Determine the (x, y) coordinate at the center of the cell enclosing the given text.  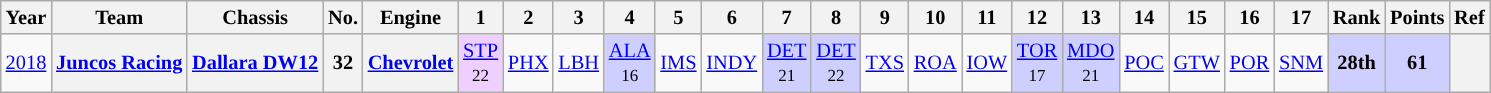
Dallara DW12 (255, 63)
2 (528, 17)
DET21 (786, 63)
61 (1417, 63)
GTW (1197, 63)
4 (630, 17)
9 (885, 17)
PHX (528, 63)
1 (480, 17)
POR (1250, 63)
14 (1144, 17)
11 (987, 17)
DET22 (836, 63)
Chassis (255, 17)
2018 (26, 63)
28th (1356, 63)
Year (26, 17)
IOW (987, 63)
13 (1090, 17)
12 (1037, 17)
32 (343, 63)
Juncos Racing (119, 63)
10 (936, 17)
17 (1301, 17)
3 (578, 17)
5 (678, 17)
Team (119, 17)
6 (732, 17)
15 (1197, 17)
SNM (1301, 63)
STP22 (480, 63)
TOR17 (1037, 63)
LBH (578, 63)
Chevrolet (410, 63)
INDY (732, 63)
ROA (936, 63)
Ref (1469, 17)
7 (786, 17)
8 (836, 17)
Engine (410, 17)
IMS (678, 63)
16 (1250, 17)
Points (1417, 17)
TXS (885, 63)
No. (343, 17)
POC (1144, 63)
MDO21 (1090, 63)
ALA16 (630, 63)
Rank (1356, 17)
